Scan for the cell matching the given text and deliver its (X, Y) coordinate at center. 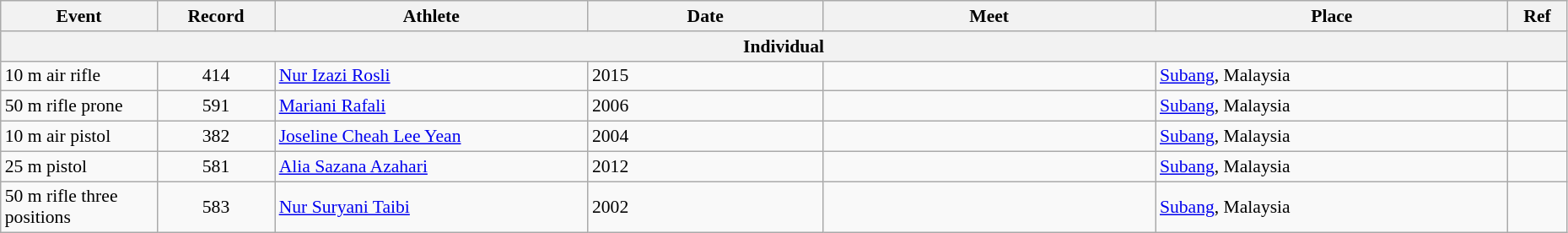
Alia Sazana Azahari (432, 166)
583 (216, 208)
10 m air rifle (79, 76)
Individual (784, 46)
Date (705, 16)
50 m rifle three positions (79, 208)
Ref (1538, 16)
414 (216, 76)
2012 (705, 166)
Meet (989, 16)
2002 (705, 208)
Record (216, 16)
Athlete (432, 16)
Nur Suryani Taibi (432, 208)
Nur Izazi Rosli (432, 76)
10 m air pistol (79, 137)
50 m rifle prone (79, 106)
2015 (705, 76)
2004 (705, 137)
591 (216, 106)
Place (1332, 16)
Joseline Cheah Lee Yean (432, 137)
382 (216, 137)
Event (79, 16)
581 (216, 166)
25 m pistol (79, 166)
Mariani Rafali (432, 106)
2006 (705, 106)
